Locate the cell with the specified text and output its (x, y) center coordinate. 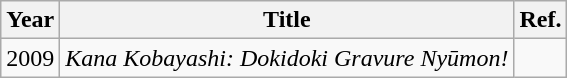
Ref. (540, 20)
Kana Kobayashi: Dokidoki Gravure Nyūmon! (287, 58)
2009 (30, 58)
Title (287, 20)
Year (30, 20)
